Return [X, Y] of the center of cell containing provided text 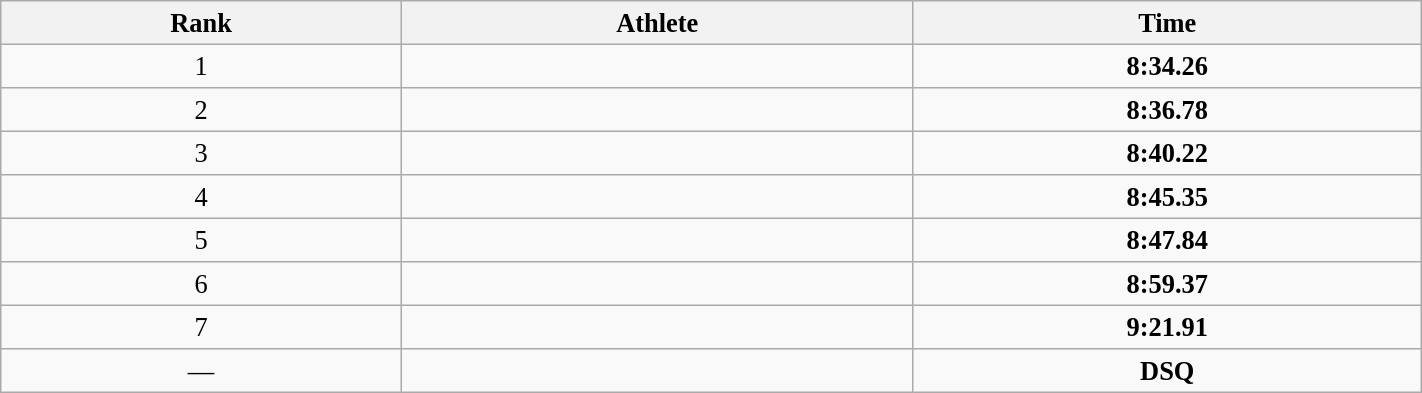
DSQ [1167, 371]
5 [202, 240]
8:36.78 [1167, 109]
6 [202, 284]
1 [202, 66]
8:47.84 [1167, 240]
7 [202, 327]
8:40.22 [1167, 153]
2 [202, 109]
9:21.91 [1167, 327]
8:45.35 [1167, 197]
8:34.26 [1167, 66]
— [202, 371]
Rank [202, 22]
8:59.37 [1167, 284]
4 [202, 197]
Time [1167, 22]
3 [202, 153]
Athlete [657, 22]
